Provide the (x, y) coordinate of the cell's center where the given text is located.  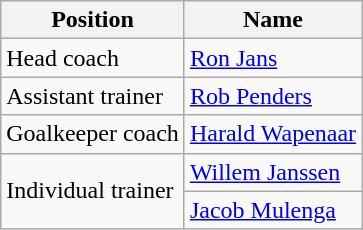
Rob Penders (272, 96)
Head coach (93, 58)
Name (272, 20)
Position (93, 20)
Assistant trainer (93, 96)
Harald Wapenaar (272, 134)
Jacob Mulenga (272, 210)
Goalkeeper coach (93, 134)
Individual trainer (93, 191)
Ron Jans (272, 58)
Willem Janssen (272, 172)
